For the text-containing cell, return its midpoint in [x, y] coordinate format. 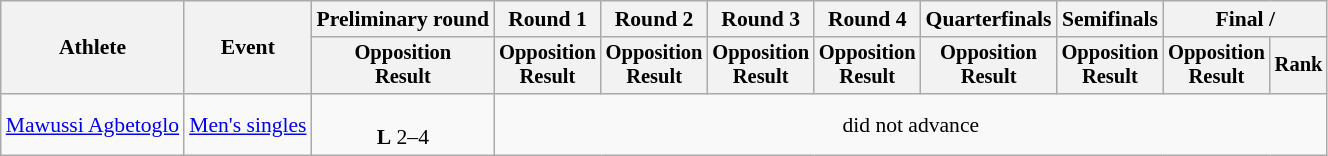
Round 4 [868, 19]
Round 1 [548, 19]
Semifinals [1110, 19]
Men's singles [248, 124]
Mawussi Agbetoglo [92, 124]
Event [248, 48]
Quarterfinals [989, 19]
Final / [1245, 19]
Athlete [92, 48]
Preliminary round [404, 19]
L 2–4 [404, 124]
did not advance [910, 124]
Rank [1299, 66]
Round 2 [654, 19]
Round 3 [760, 19]
